Detect which cell encompasses the target text, then output its [x, y] center coordinate. 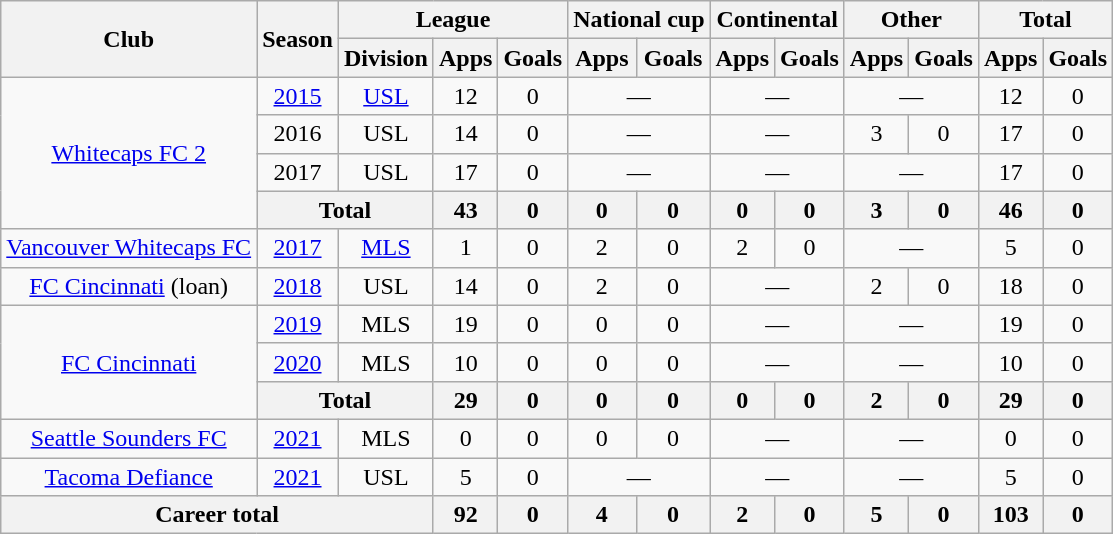
Career total [218, 515]
2018 [298, 286]
Continental [777, 20]
National cup [639, 20]
4 [602, 515]
Division [386, 58]
2015 [298, 96]
FC Cincinnati [129, 362]
2020 [298, 362]
Vancouver Whitecaps FC [129, 248]
1 [465, 248]
18 [1010, 286]
Whitecaps FC 2 [129, 153]
Season [298, 39]
46 [1010, 210]
103 [1010, 515]
Other [911, 20]
FC Cincinnati (loan) [129, 286]
2019 [298, 324]
43 [465, 210]
Tacoma Defiance [129, 477]
Seattle Sounders FC [129, 438]
2016 [298, 134]
League [452, 20]
92 [465, 515]
Club [129, 39]
